Locate the cell with the specified text and output its [x, y] center coordinate. 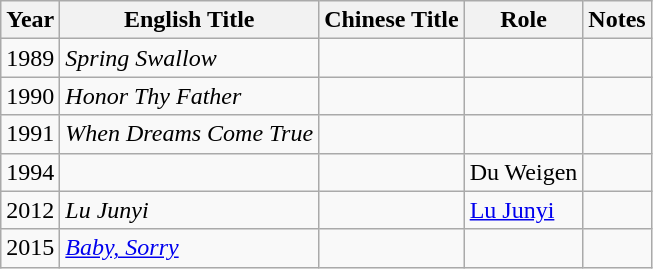
2012 [30, 210]
Spring Swallow [190, 58]
When Dreams Come True [190, 134]
1989 [30, 58]
1991 [30, 134]
Du Weigen [524, 172]
Year [30, 20]
English Title [190, 20]
Notes [617, 20]
Honor Thy Father [190, 96]
1994 [30, 172]
Chinese Title [392, 20]
Role [524, 20]
Baby, Sorry [190, 248]
2015 [30, 248]
1990 [30, 96]
